Identify which cell holds the provided text, then report its [X, Y] central coordinate. 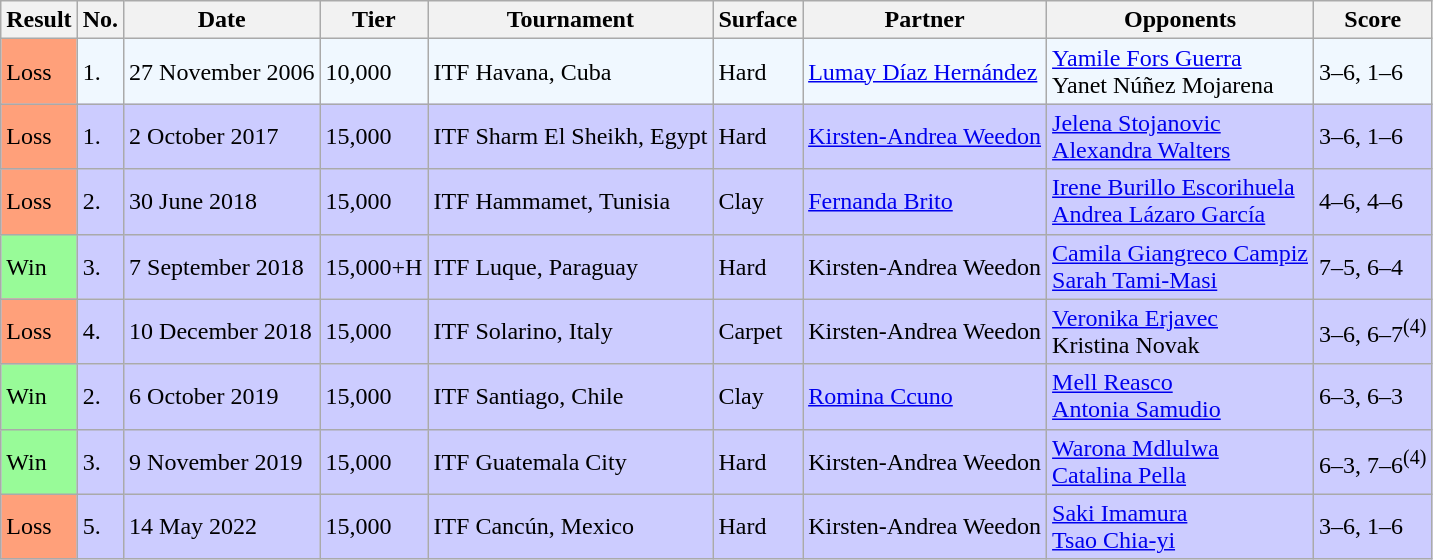
Date [222, 20]
ITF Sharm El Sheikh, Egypt [570, 136]
Tier [374, 20]
Partner [925, 20]
30 June 2018 [222, 202]
Tournament [570, 20]
Mell Reasco Antonia Samudio [1180, 396]
4. [100, 332]
4–6, 4–6 [1373, 202]
Opponents [1180, 20]
10 December 2018 [222, 332]
Result [39, 20]
Yamile Fors Guerra Yanet Núñez Mojarena [1180, 72]
ITF Solarino, Italy [570, 332]
Romina Ccuno [925, 396]
3–6, 6–7(4) [1373, 332]
15,000+H [374, 266]
Fernanda Brito [925, 202]
ITF Luque, Paraguay [570, 266]
14 May 2022 [222, 526]
Saki Imamura Tsao Chia-yi [1180, 526]
5. [100, 526]
Warona Mdlulwa Catalina Pella [1180, 462]
ITF Havana, Cuba [570, 72]
6–3, 7–6(4) [1373, 462]
Lumay Díaz Hernández [925, 72]
Jelena Stojanovic Alexandra Walters [1180, 136]
6–3, 6–3 [1373, 396]
Carpet [758, 332]
6 October 2019 [222, 396]
ITF Santiago, Chile [570, 396]
No. [100, 20]
7 September 2018 [222, 266]
Score [1373, 20]
7–5, 6–4 [1373, 266]
2 October 2017 [222, 136]
Irene Burillo Escorihuela Andrea Lázaro García [1180, 202]
Veronika Erjavec Kristina Novak [1180, 332]
ITF Cancún, Mexico [570, 526]
ITF Hammamet, Tunisia [570, 202]
27 November 2006 [222, 72]
Surface [758, 20]
10,000 [374, 72]
Camila Giangreco Campiz Sarah Tami-Masi [1180, 266]
9 November 2019 [222, 462]
ITF Guatemala City [570, 462]
